Identify which cell holds the provided text, then report its (x, y) central coordinate. 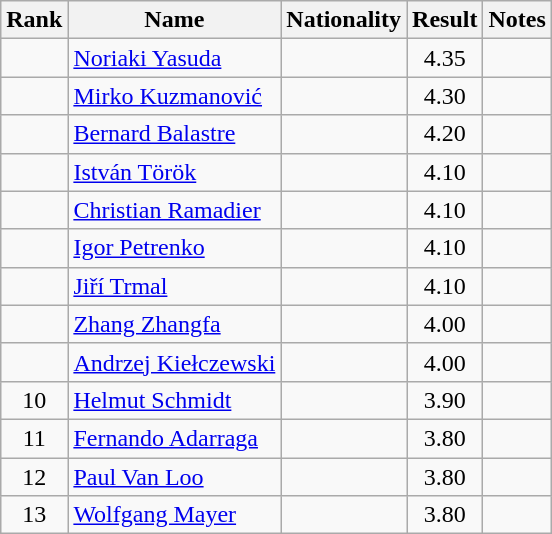
Mirko Kuzmanović (174, 96)
3.90 (445, 400)
Notes (517, 20)
13 (34, 515)
István Török (174, 172)
Paul Van Loo (174, 477)
Bernard Balastre (174, 134)
Nationality (344, 20)
Andrzej Kiełczewski (174, 362)
Noriaki Yasuda (174, 58)
Zhang Zhangfa (174, 324)
Result (445, 20)
Wolfgang Mayer (174, 515)
12 (34, 477)
4.35 (445, 58)
Rank (34, 20)
Christian Ramadier (174, 210)
4.20 (445, 134)
Jiří Trmal (174, 286)
4.30 (445, 96)
Name (174, 20)
11 (34, 438)
10 (34, 400)
Fernando Adarraga (174, 438)
Helmut Schmidt (174, 400)
Igor Petrenko (174, 248)
